Return (X, Y) of the center of cell containing provided text 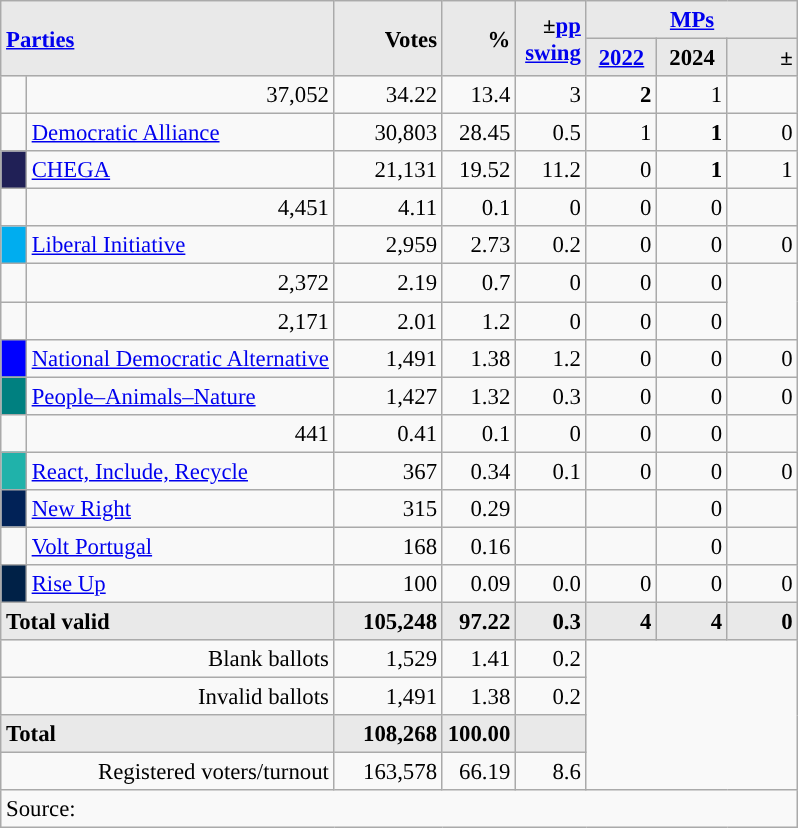
168 (388, 546)
2024 (692, 58)
19.52 (478, 170)
± (762, 58)
CHEGA (180, 170)
Liberal Initiative (180, 245)
8.6 (552, 772)
66.19 (478, 772)
National Democratic Alternative (180, 358)
108,268 (388, 734)
Source: (400, 809)
±pp swing (552, 38)
2.73 (478, 245)
React, Include, Recycle (180, 471)
0.7 (478, 283)
441 (180, 433)
2,171 (180, 321)
Volt Portugal (180, 546)
2,959 (388, 245)
28.45 (478, 133)
11.2 (552, 170)
2 (622, 95)
0.16 (478, 546)
Democratic Alliance (180, 133)
163,578 (388, 772)
105,248 (388, 621)
1.32 (478, 396)
Total valid (168, 621)
2.01 (388, 321)
13.4 (478, 95)
Rise Up (180, 584)
MPs (692, 20)
30,803 (388, 133)
People–Animals–Nature (180, 396)
Votes (388, 38)
100.00 (478, 734)
Invalid ballots (168, 697)
0.41 (388, 433)
97.22 (478, 621)
1,427 (388, 396)
1.41 (478, 659)
0.0 (552, 584)
100 (388, 584)
2,372 (180, 283)
4.11 (388, 208)
0.09 (478, 584)
21,131 (388, 170)
0.34 (478, 471)
0.5 (552, 133)
Blank ballots (168, 659)
3 (552, 95)
37,052 (180, 95)
315 (388, 509)
0.29 (478, 509)
2.19 (388, 283)
2022 (622, 58)
% (478, 38)
367 (388, 471)
Total (168, 734)
4,451 (180, 208)
Registered voters/turnout (168, 772)
34.22 (388, 95)
New Right (180, 509)
1,529 (388, 659)
Parties (168, 38)
